Identify which cell holds the provided text, then report its [X, Y] central coordinate. 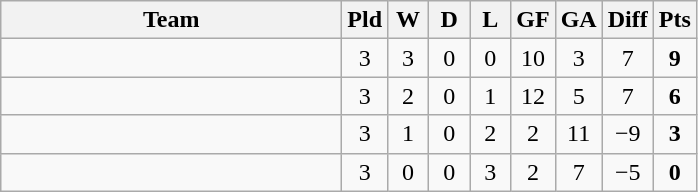
9 [674, 58]
Pld [365, 20]
Team [172, 20]
5 [578, 96]
D [450, 20]
11 [578, 134]
W [408, 20]
−5 [628, 172]
GF [533, 20]
Pts [674, 20]
Diff [628, 20]
−9 [628, 134]
6 [674, 96]
10 [533, 58]
12 [533, 96]
GA [578, 20]
L [490, 20]
